Identify which cell holds the provided text, then report its (x, y) central coordinate. 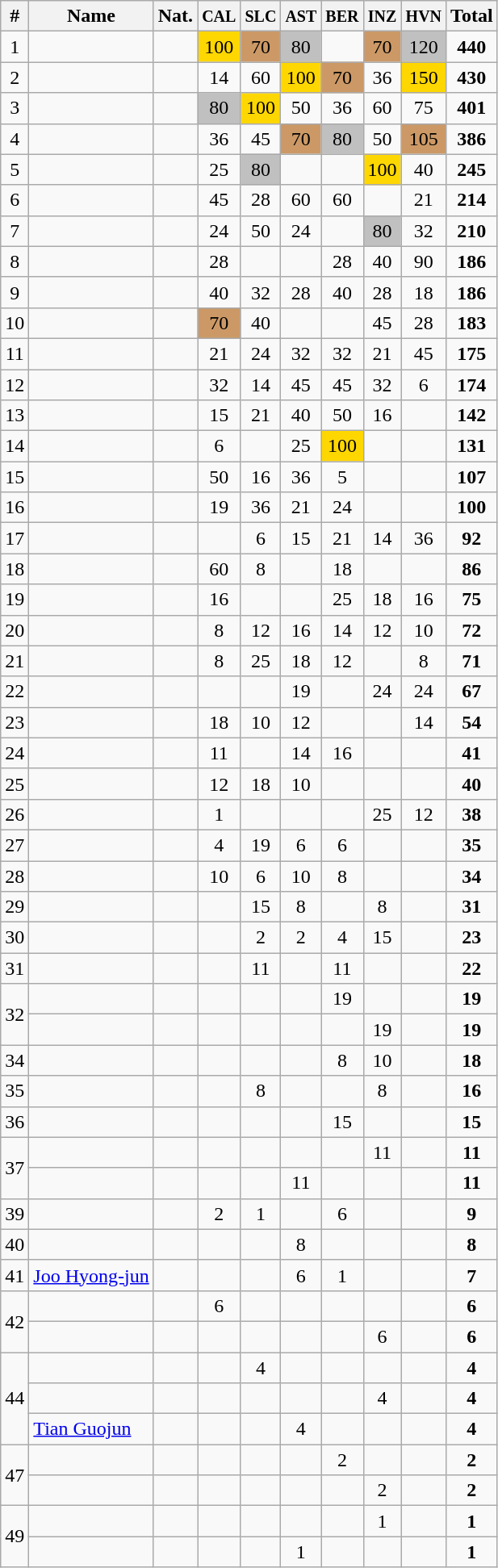
Name (91, 16)
INZ (383, 16)
54 (472, 722)
174 (472, 385)
142 (472, 416)
386 (472, 139)
49 (15, 1537)
HVN (424, 16)
38 (472, 814)
37 (15, 1168)
430 (472, 77)
107 (472, 477)
90 (424, 261)
20 (15, 630)
26 (15, 814)
245 (472, 169)
175 (472, 353)
29 (15, 907)
210 (472, 231)
42 (15, 1321)
401 (472, 108)
3 (15, 108)
86 (472, 569)
150 (424, 77)
BER (342, 16)
72 (472, 630)
120 (424, 47)
AST (301, 16)
105 (424, 139)
67 (472, 692)
183 (472, 323)
Total (472, 16)
47 (15, 1475)
214 (472, 200)
17 (15, 538)
131 (472, 446)
Nat. (175, 16)
30 (15, 938)
39 (15, 1214)
13 (15, 416)
71 (472, 661)
92 (472, 538)
CAL (220, 16)
27 (15, 845)
Tian Guojun (91, 1429)
440 (472, 47)
Joo Hyong-jun (91, 1275)
# (15, 16)
SLC (261, 16)
44 (15, 1399)
